Extract the [X, Y] coordinate from the center of the cell holding the provided text.  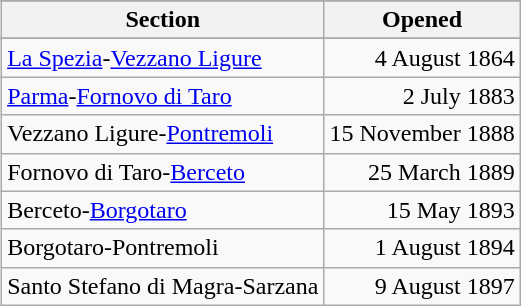
Fornovo di Taro-Berceto [163, 172]
25 March 1889 [422, 172]
Borgotaro-Pontremoli [163, 248]
La Spezia-Vezzano Ligure [163, 58]
Section [163, 20]
Opened [422, 20]
1 August 1894 [422, 248]
9 August 1897 [422, 286]
Vezzano Ligure-Pontremoli [163, 134]
Parma-Fornovo di Taro [163, 96]
15 November 1888 [422, 134]
4 August 1864 [422, 58]
Santo Stefano di Magra-Sarzana [163, 286]
15 May 1893 [422, 210]
2 July 1883 [422, 96]
Berceto-Borgotaro [163, 210]
